Detect which cell encompasses the target text, then output its [X, Y] center coordinate. 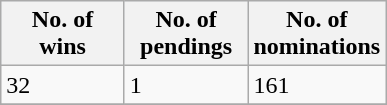
1 [186, 85]
No. of nominations [317, 34]
No. of pendings [186, 34]
32 [63, 85]
161 [317, 85]
No. of wins [63, 34]
